Search for the cell housing the specified text and yield its (x, y) center coordinate. 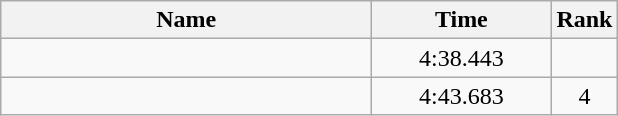
Name (186, 20)
4 (584, 96)
Time (462, 20)
Rank (584, 20)
4:43.683 (462, 96)
4:38.443 (462, 58)
